Capture the cell that displays the provided text and extract its [x, y] central coordinate. 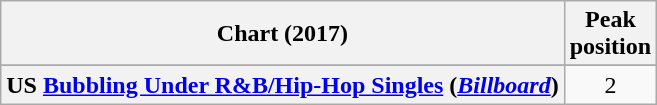
2 [610, 85]
Chart (2017) [282, 34]
Peakposition [610, 34]
US Bubbling Under R&B/Hip-Hop Singles (Billboard) [282, 85]
